Find where the given text appears and provide that cell's center as (X, Y) coordinate. 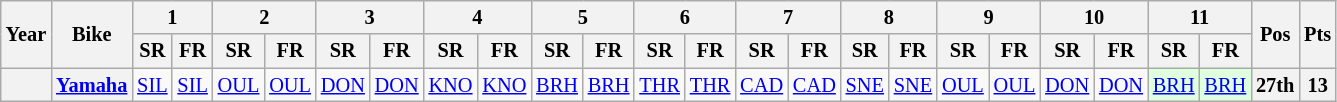
Pos (1275, 34)
1 (172, 17)
2 (264, 17)
8 (889, 17)
6 (684, 17)
4 (478, 17)
Yamaha (92, 85)
5 (582, 17)
10 (1094, 17)
13 (1318, 85)
11 (1200, 17)
9 (988, 17)
27th (1275, 85)
Year (26, 34)
7 (788, 17)
3 (370, 17)
Bike (92, 34)
Pts (1318, 34)
